Output the [x, y] coordinate of the center of the cell containing the given text.  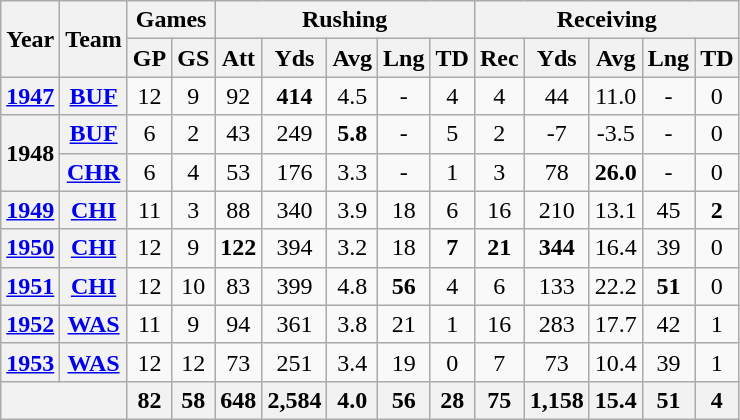
10 [194, 286]
16.4 [616, 248]
82 [149, 400]
1947 [30, 96]
Receiving [606, 20]
44 [556, 96]
4.5 [352, 96]
Games [170, 20]
22.2 [616, 286]
28 [452, 400]
-3.5 [616, 134]
19 [404, 362]
Att [238, 58]
92 [238, 96]
251 [294, 362]
176 [294, 172]
399 [294, 286]
1948 [30, 153]
5.8 [352, 134]
GS [194, 58]
94 [238, 324]
88 [238, 210]
3.8 [352, 324]
Year [30, 39]
3.2 [352, 248]
Rec [499, 58]
10.4 [616, 362]
13.1 [616, 210]
3.3 [352, 172]
3.4 [352, 362]
Rushing [345, 20]
1952 [30, 324]
249 [294, 134]
122 [238, 248]
4.8 [352, 286]
1,158 [556, 400]
78 [556, 172]
2,584 [294, 400]
17.7 [616, 324]
53 [238, 172]
5 [452, 134]
11.0 [616, 96]
42 [668, 324]
26.0 [616, 172]
210 [556, 210]
4.0 [352, 400]
1950 [30, 248]
GP [149, 58]
83 [238, 286]
3.9 [352, 210]
361 [294, 324]
344 [556, 248]
394 [294, 248]
-7 [556, 134]
43 [238, 134]
58 [194, 400]
283 [556, 324]
340 [294, 210]
1951 [30, 286]
414 [294, 96]
1953 [30, 362]
45 [668, 210]
CHR [94, 172]
648 [238, 400]
Team [94, 39]
1949 [30, 210]
75 [499, 400]
15.4 [616, 400]
133 [556, 286]
